Locate the cell with the specified text and output its [x, y] center coordinate. 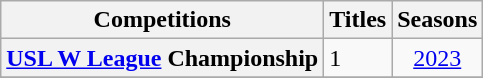
2023 [438, 58]
Titles [358, 20]
USL W League Championship [162, 58]
1 [358, 58]
Seasons [438, 20]
Competitions [162, 20]
